From the cell containing the given text, extract its center point as (X, Y) coordinate. 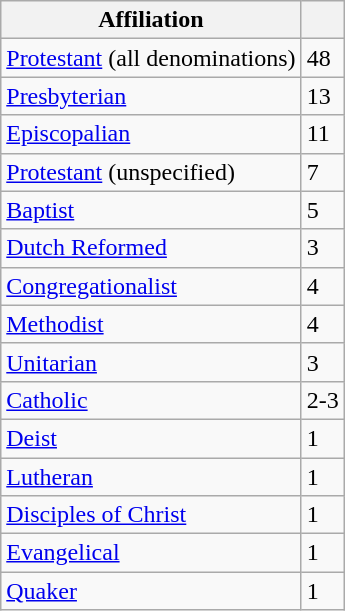
Affiliation (151, 20)
Quaker (151, 591)
Evangelical (151, 553)
Deist (151, 438)
7 (322, 172)
Protestant (all denominations) (151, 58)
Lutheran (151, 477)
Presbyterian (151, 96)
Unitarian (151, 362)
11 (322, 134)
48 (322, 58)
Episcopalian (151, 134)
Catholic (151, 400)
2-3 (322, 400)
5 (322, 210)
Congregationalist (151, 286)
Protestant (unspecified) (151, 172)
Baptist (151, 210)
Methodist (151, 324)
Disciples of Christ (151, 515)
Dutch Reformed (151, 248)
13 (322, 96)
